From the cell containing the given text, extract its center point as [X, Y] coordinate. 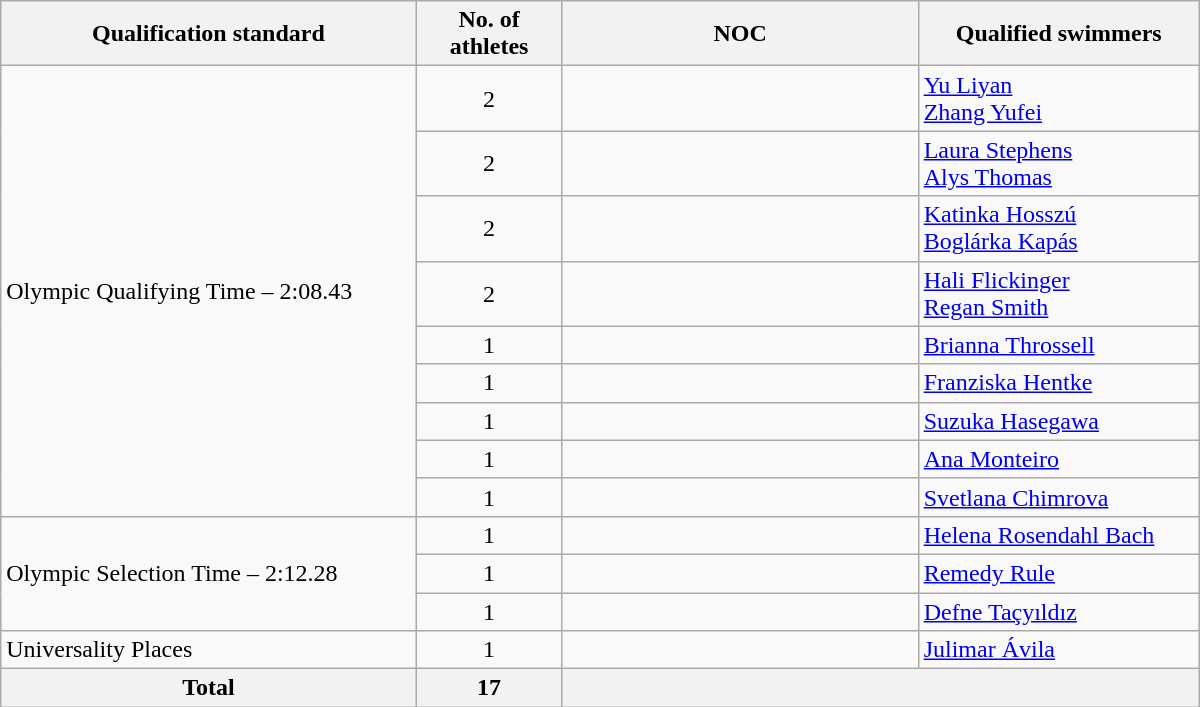
Svetlana Chimrova [1058, 497]
Qualified swimmers [1058, 34]
Katinka HosszúBoglárka Kapás [1058, 228]
17 [489, 688]
Qualification standard [208, 34]
Remedy Rule [1058, 573]
Julimar Ávila [1058, 650]
Olympic Qualifying Time – 2:08.43 [208, 292]
Hali FlickingerRegan Smith [1058, 294]
Brianna Throssell [1058, 345]
Universality Places [208, 650]
Ana Monteiro [1058, 459]
Total [208, 688]
NOC [740, 34]
No. of athletes [489, 34]
Helena Rosendahl Bach [1058, 535]
Franziska Hentke [1058, 383]
Defne Taçyıldız [1058, 611]
Olympic Selection Time – 2:12.28 [208, 573]
Yu LiyanZhang Yufei [1058, 98]
Suzuka Hasegawa [1058, 421]
Laura StephensAlys Thomas [1058, 164]
